Find where the given text appears and provide that cell's center as [x, y] coordinate. 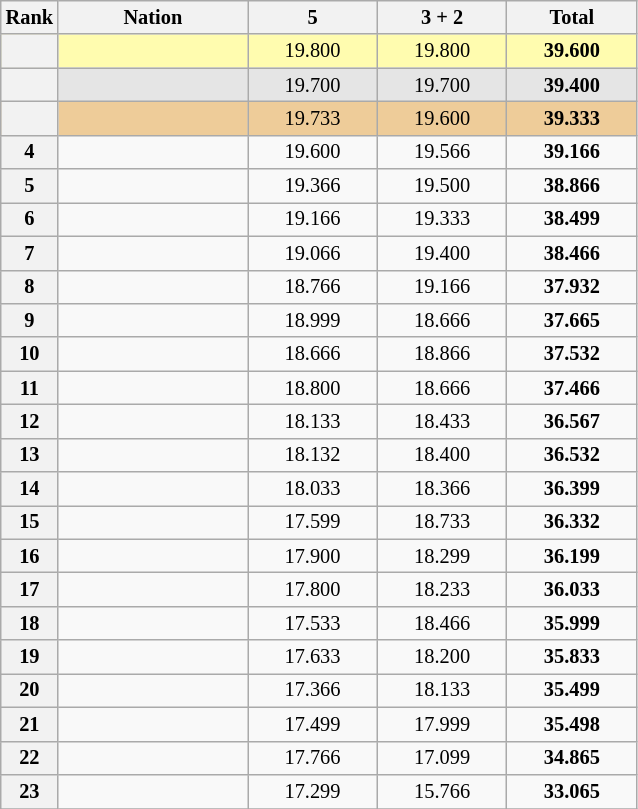
19.566 [442, 152]
17.533 [313, 623]
38.499 [572, 219]
19 [30, 657]
Nation [153, 17]
Total [572, 17]
16 [30, 556]
34.865 [572, 758]
38.466 [572, 253]
Rank [30, 17]
39.166 [572, 152]
18.866 [442, 354]
36.567 [572, 421]
37.532 [572, 354]
36.033 [572, 589]
17 [30, 589]
18.033 [313, 489]
17.299 [313, 791]
20 [30, 690]
18.200 [442, 657]
17.599 [313, 522]
3 + 2 [442, 17]
17.633 [313, 657]
35.999 [572, 623]
18.233 [442, 589]
18 [30, 623]
12 [30, 421]
17.766 [313, 758]
17.999 [442, 724]
36.332 [572, 522]
18.299 [442, 556]
18.466 [442, 623]
33.065 [572, 791]
35.833 [572, 657]
15 [30, 522]
19.366 [313, 186]
4 [30, 152]
18.766 [313, 287]
36.399 [572, 489]
18.999 [313, 320]
37.665 [572, 320]
36.532 [572, 455]
17.800 [313, 589]
8 [30, 287]
19.066 [313, 253]
6 [30, 219]
18.400 [442, 455]
17.366 [313, 690]
19.400 [442, 253]
36.199 [572, 556]
38.866 [572, 186]
21 [30, 724]
19.733 [313, 118]
37.466 [572, 388]
18.132 [313, 455]
18.366 [442, 489]
39.400 [572, 85]
14 [30, 489]
19.333 [442, 219]
35.498 [572, 724]
39.333 [572, 118]
18.800 [313, 388]
18.733 [442, 522]
11 [30, 388]
7 [30, 253]
13 [30, 455]
17.900 [313, 556]
17.499 [313, 724]
35.499 [572, 690]
18.433 [442, 421]
17.099 [442, 758]
23 [30, 791]
37.932 [572, 287]
10 [30, 354]
9 [30, 320]
39.600 [572, 51]
22 [30, 758]
15.766 [442, 791]
19.500 [442, 186]
